Find where the given text appears and provide that cell's center as [X, Y] coordinate. 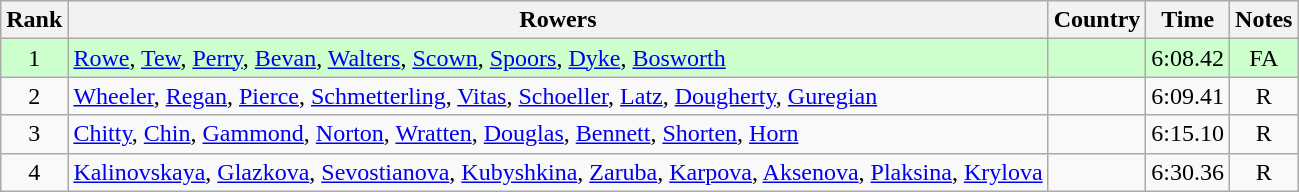
Time [1188, 20]
6:09.41 [1188, 96]
2 [34, 96]
Rowers [558, 20]
6:15.10 [1188, 134]
1 [34, 58]
Chitty, Chin, Gammond, Norton, Wratten, Douglas, Bennett, Shorten, Horn [558, 134]
6:08.42 [1188, 58]
Country [1097, 20]
6:30.36 [1188, 172]
Rank [34, 20]
3 [34, 134]
Kalinovskaya, Glazkova, Sevostianova, Kubyshkina, Zaruba, Karpova, Aksenova, Plaksina, Krylova [558, 172]
Notes [1264, 20]
Wheeler, Regan, Pierce, Schmetterling, Vitas, Schoeller, Latz, Dougherty, Guregian [558, 96]
Rowe, Tew, Perry, Bevan, Walters, Scown, Spoors, Dyke, Bosworth [558, 58]
FA [1264, 58]
4 [34, 172]
